Extract the [X, Y] coordinate from the center of the cell holding the provided text.  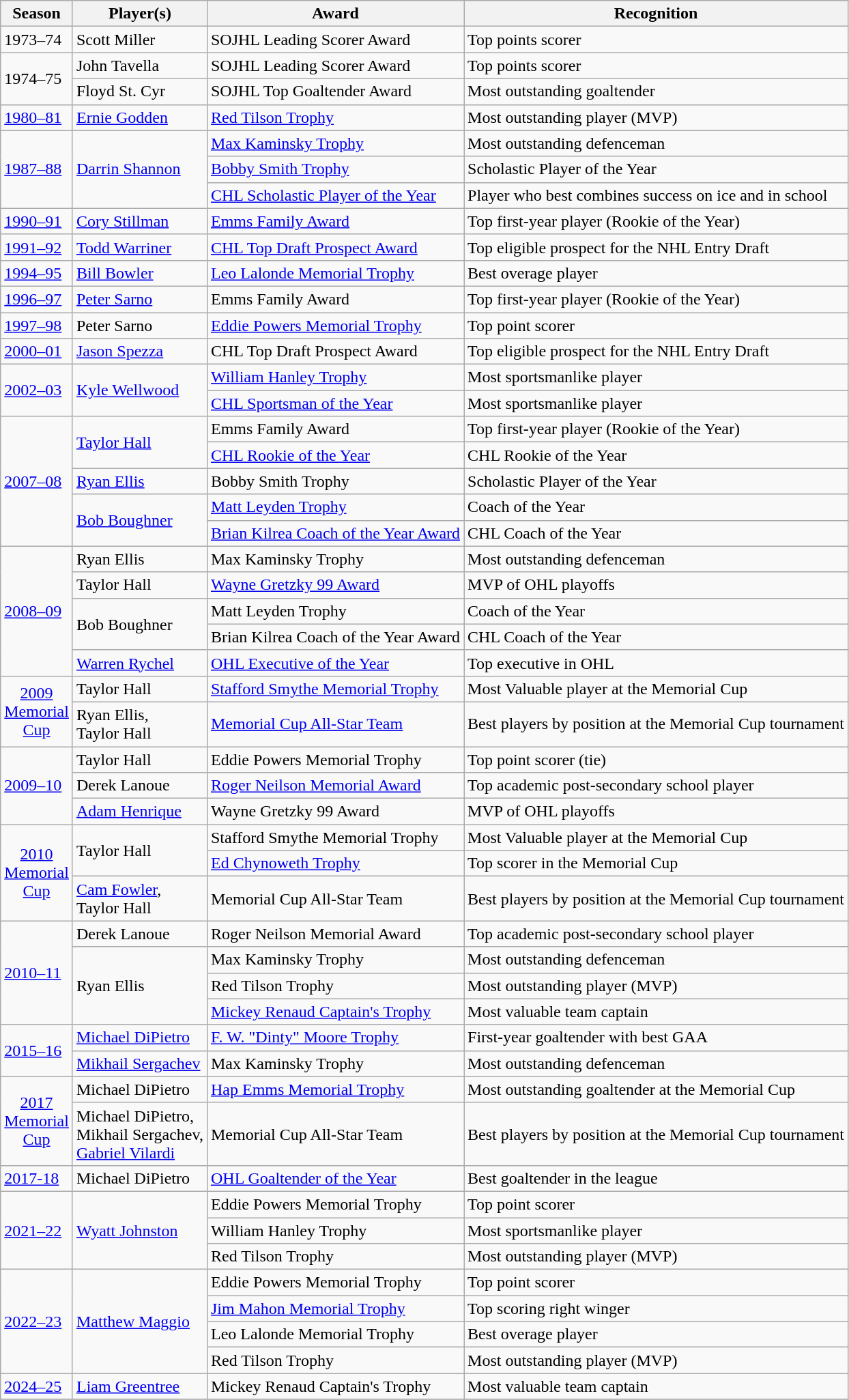
1987–88 [37, 169]
2002–03 [37, 390]
Top scorer in the Memorial Cup [657, 863]
CHL Sportsman of the Year [335, 403]
2008–09 [37, 611]
1994–95 [37, 273]
1991–92 [37, 247]
Top scoring right winger [657, 1309]
CHL Scholastic Player of the Year [335, 195]
Hap Emms Memorial Trophy [335, 1089]
SOJHL Top Goaltender Award [335, 91]
2010–11 [37, 973]
1973–74 [37, 40]
Best goaltender in the league [657, 1178]
1974–75 [37, 78]
Cam Fowler,Taylor Hall [139, 898]
2009MemorialCup [37, 711]
Recognition [657, 14]
Kyle Wellwood [139, 390]
2017MemorialCup [37, 1121]
OHL Goaltender of the Year [335, 1178]
Matthew Maggio [139, 1322]
Cory Stillman [139, 221]
First-year goaltender with best GAA [657, 1038]
Wyatt Johnston [139, 1230]
Most outstanding goaltender [657, 91]
Ernie Godden [139, 117]
Floyd St. Cyr [139, 91]
Todd Warriner [139, 247]
Top point scorer (tie) [657, 760]
Award [335, 14]
Jason Spezza [139, 352]
Ed Chynoweth Trophy [335, 863]
1980–81 [37, 117]
1996–97 [37, 299]
2017-18 [37, 1178]
Most outstanding goaltender at the Memorial Cup [657, 1089]
Scott Miller [139, 40]
Bill Bowler [139, 273]
Darrin Shannon [139, 169]
2000–01 [37, 352]
Top executive in OHL [657, 663]
Adam Henrique [139, 812]
2021–22 [37, 1230]
2009–10 [37, 786]
Player(s) [139, 14]
Mikhail Sergachev [139, 1063]
Season [37, 14]
Michael DiPietro,Mikhail Sergachev,Gabriel Vilardi [139, 1134]
2015–16 [37, 1051]
Liam Greentree [139, 1386]
2022–23 [37, 1322]
OHL Executive of the Year [335, 663]
Jim Mahon Memorial Trophy [335, 1309]
2007–08 [37, 481]
2010MemorialCup [37, 872]
2024–25 [37, 1386]
Ryan Ellis,Taylor Hall [139, 724]
1997–98 [37, 326]
Player who best combines success on ice and in school [657, 195]
1990–91 [37, 221]
Warren Rychel [139, 663]
F. W. "Dinty" Moore Trophy [335, 1038]
John Tavella [139, 66]
